Find where the given text appears and provide that cell's center as (X, Y) coordinate. 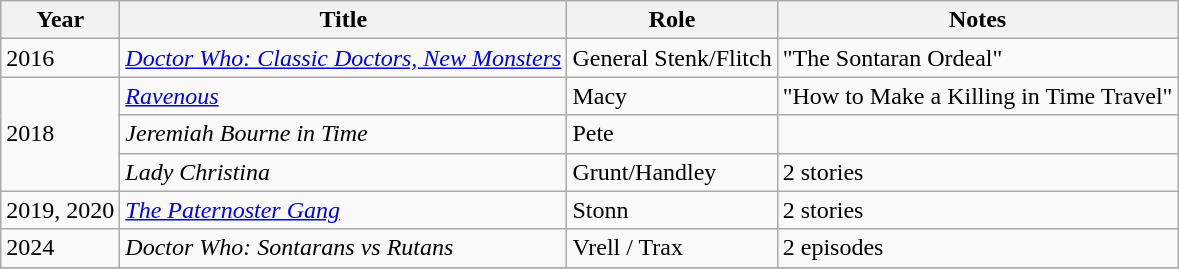
Year (60, 20)
2 episodes (978, 248)
Stonn (672, 210)
Grunt/Handley (672, 172)
Pete (672, 134)
"The Sontaran Ordeal" (978, 58)
Title (344, 20)
Lady Christina (344, 172)
Ravenous (344, 96)
Notes (978, 20)
Jeremiah Bourne in Time (344, 134)
Role (672, 20)
"How to Make a Killing in Time Travel" (978, 96)
The Paternoster Gang (344, 210)
2024 (60, 248)
Doctor Who: Sontarans vs Rutans (344, 248)
2018 (60, 134)
Macy (672, 96)
2016 (60, 58)
General Stenk/Flitch (672, 58)
Vrell / Trax (672, 248)
Doctor Who: Classic Doctors, New Monsters (344, 58)
2019, 2020 (60, 210)
